Search for the cell housing the specified text and yield its (x, y) center coordinate. 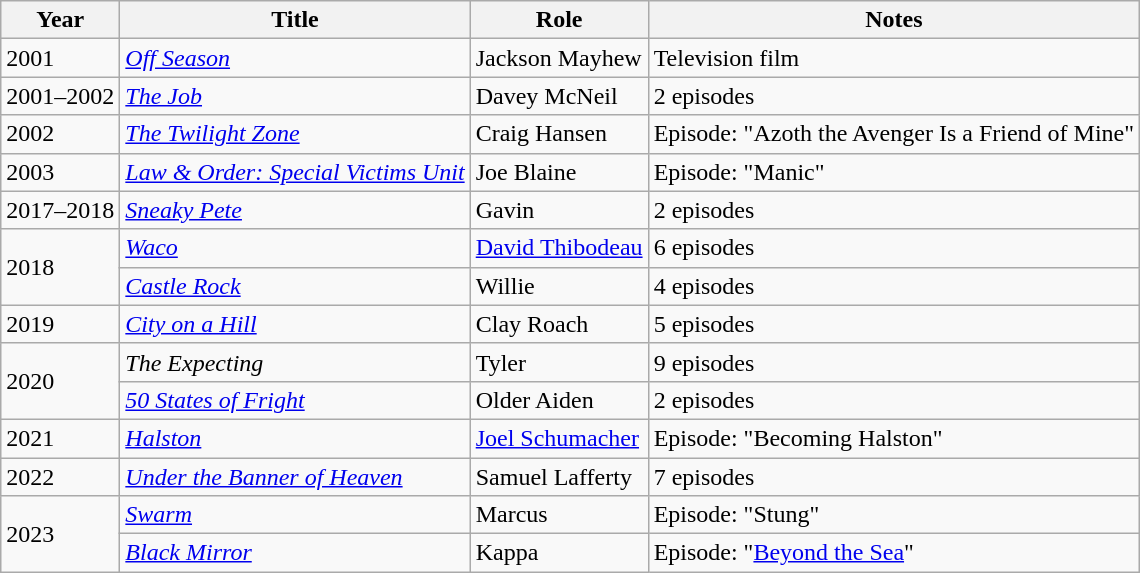
Kappa (559, 553)
The Job (295, 96)
David Thibodeau (559, 248)
The Twilight Zone (295, 134)
Under the Banner of Heaven (295, 477)
Clay Roach (559, 324)
Off Season (295, 58)
Castle Rock (295, 286)
2001–2002 (60, 96)
4 episodes (894, 286)
Episode: "Becoming Halston" (894, 438)
Swarm (295, 515)
2018 (60, 267)
Samuel Lafferty (559, 477)
6 episodes (894, 248)
Title (295, 20)
Episode: "Manic" (894, 172)
9 episodes (894, 362)
Davey McNeil (559, 96)
Tyler (559, 362)
Marcus (559, 515)
Jackson Mayhew (559, 58)
Halston (295, 438)
Episode: "Stung" (894, 515)
Black Mirror (295, 553)
Gavin (559, 210)
2023 (60, 534)
Law & Order: Special Victims Unit (295, 172)
The Expecting (295, 362)
2021 (60, 438)
Craig Hansen (559, 134)
50 States of Fright (295, 400)
Older Aiden (559, 400)
5 episodes (894, 324)
Role (559, 20)
Sneaky Pete (295, 210)
Joel Schumacher (559, 438)
Joe Blaine (559, 172)
Waco (295, 248)
Year (60, 20)
2002 (60, 134)
Notes (894, 20)
Television film (894, 58)
2019 (60, 324)
Willie (559, 286)
2001 (60, 58)
7 episodes (894, 477)
2022 (60, 477)
City on a Hill (295, 324)
Episode: "Beyond the Sea" (894, 553)
2017–2018 (60, 210)
2003 (60, 172)
Episode: "Azoth the Avenger Is a Friend of Mine" (894, 134)
2020 (60, 381)
